Determine the [X, Y] coordinate at the center of the cell enclosing the given text.  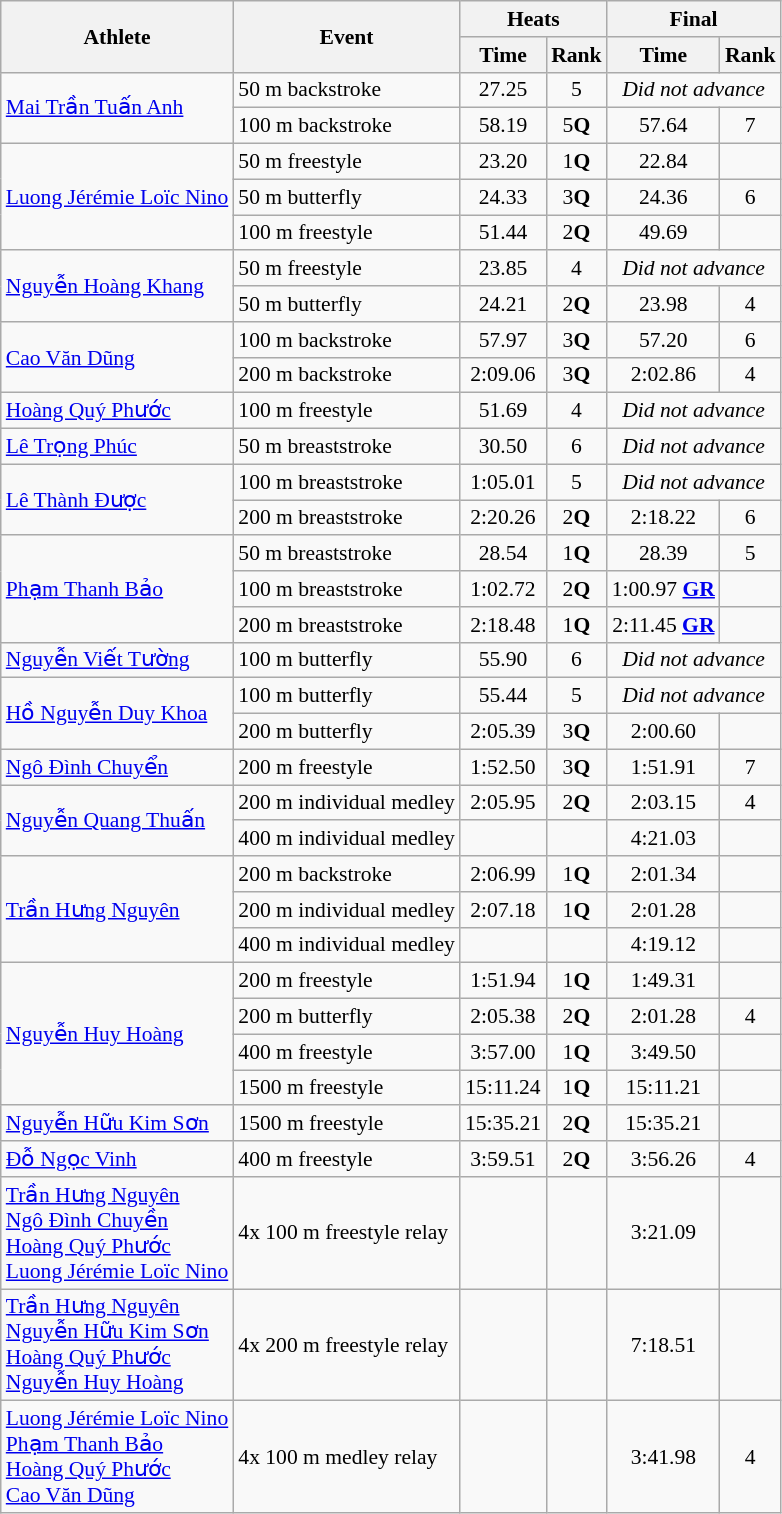
55.44 [503, 696]
1:02.72 [503, 589]
4:19.12 [664, 945]
2:18.22 [664, 518]
3:49.50 [664, 1052]
Ngô Đình Chuyển [118, 767]
Mai Trần Tuấn Anh [118, 108]
7:18.51 [664, 1345]
4:21.03 [664, 839]
22.84 [664, 162]
2:11.45 GR [664, 625]
Luong Jérémie Loïc Nino [118, 198]
1:49.31 [664, 981]
Heats [534, 19]
51.69 [503, 411]
30.50 [503, 447]
Hồ Nguyễn Duy Khoa [118, 714]
Trần Hưng NguyênNguyễn Hữu Kim SơnHoàng Quý PhướcNguyễn Huy Hoàng [118, 1345]
55.90 [503, 660]
1:00.97 GR [664, 589]
Lê Trọng Phúc [118, 447]
23.98 [664, 304]
Hoàng Quý Phước [118, 411]
2:07.18 [503, 910]
2:20.26 [503, 518]
Nguyễn Huy Hoàng [118, 1034]
Final [694, 19]
24.36 [664, 197]
15:11.24 [503, 1088]
4x 100 m freestyle relay [346, 1233]
Nguyễn Hữu Kim Sơn [118, 1124]
2:05.95 [503, 803]
2:05.39 [503, 732]
Cao Văn Dũng [118, 358]
2:03.15 [664, 803]
Event [346, 36]
1:52.50 [503, 767]
2:01.34 [664, 874]
3:56.26 [664, 1159]
51.44 [503, 233]
58.19 [503, 126]
Lê Thành Được [118, 500]
50 m backstroke [346, 90]
2:18.48 [503, 625]
Athlete [118, 36]
57.64 [664, 126]
49.69 [664, 233]
2:02.86 [664, 375]
15:11.21 [664, 1088]
57.20 [664, 340]
24.21 [503, 304]
2:05.38 [503, 1017]
28.39 [664, 554]
Đỗ Ngọc Vinh [118, 1159]
Luong Jérémie Loïc NinoPhạm Thanh BảoHoàng Quý PhướcCao Văn Dũng [118, 1457]
3:59.51 [503, 1159]
Phạm Thanh Bảo [118, 590]
Trần Hưng Nguyên [118, 910]
2:09.06 [503, 375]
24.33 [503, 197]
Nguyễn Quang Thuấn [118, 820]
1:05.01 [503, 482]
28.54 [503, 554]
3:21.09 [664, 1233]
3:57.00 [503, 1052]
27.25 [503, 90]
Nguyễn Hoàng Khang [118, 286]
23.20 [503, 162]
1:51.94 [503, 981]
23.85 [503, 269]
2:00.60 [664, 732]
5Q [576, 126]
2:06.99 [503, 874]
Nguyễn Viết Tường [118, 660]
4x 100 m medley relay [346, 1457]
Trần Hưng NguyênNgô Đình ChuyềnHoàng Quý PhướcLuong Jérémie Loïc Nino [118, 1233]
57.97 [503, 340]
1:51.91 [664, 767]
4x 200 m freestyle relay [346, 1345]
3:41.98 [664, 1457]
